Return [X, Y] of the center of cell containing provided text 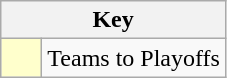
Key [114, 20]
Teams to Playoffs [134, 58]
